From the cell containing the given text, extract its center point as (x, y) coordinate. 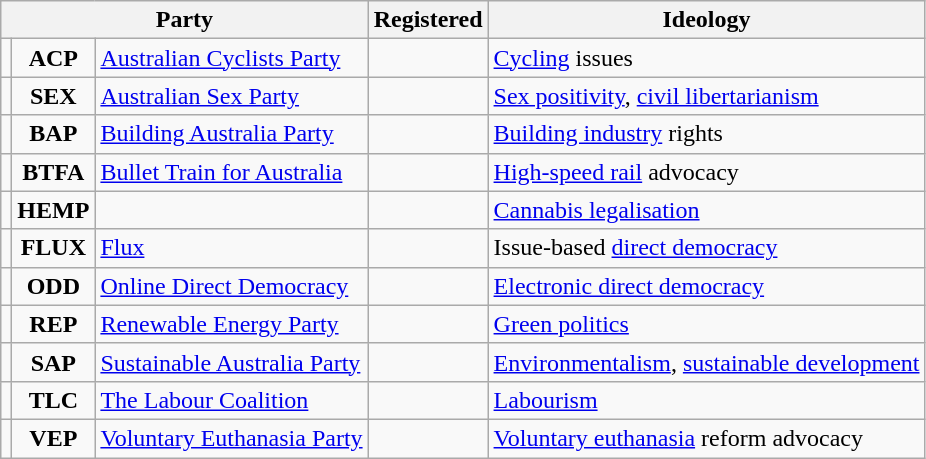
HEMP (54, 210)
Flux (232, 248)
REP (54, 324)
Australian Sex Party (232, 96)
High-speed rail advocacy (706, 172)
Bullet Train for Australia (232, 172)
Online Direct Democracy (232, 286)
Building industry rights (706, 134)
ODD (54, 286)
Ideology (706, 20)
SAP (54, 362)
FLUX (54, 248)
Issue-based direct democracy (706, 248)
Cannabis legalisation (706, 210)
SEX (54, 96)
VEP (54, 438)
BAP (54, 134)
Registered (428, 20)
Cycling issues (706, 58)
Renewable Energy Party (232, 324)
Environmentalism, sustainable development (706, 362)
Voluntary Euthanasia Party (232, 438)
Australian Cyclists Party (232, 58)
Electronic direct democracy (706, 286)
ACP (54, 58)
Building Australia Party (232, 134)
Voluntary euthanasia reform advocacy (706, 438)
Party (184, 20)
BTFA (54, 172)
Green politics (706, 324)
Sustainable Australia Party (232, 362)
Sex positivity, civil libertarianism (706, 96)
The Labour Coalition (232, 400)
TLC (54, 400)
Labourism (706, 400)
